Extract the [x, y] coordinate from the center of the cell holding the provided text.  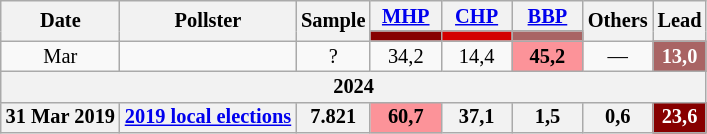
Mar [60, 56]
45,2 [548, 56]
60,7 [406, 118]
0,6 [618, 118]
23,6 [680, 118]
? [333, 56]
Sample [333, 20]
31 Mar 2019 [60, 118]
— [618, 56]
7.821 [333, 118]
34,2 [406, 56]
37,1 [476, 118]
BBP [548, 16]
Pollster [208, 20]
1,5 [548, 118]
MHP [406, 16]
14,4 [476, 56]
Lead [680, 20]
CHP [476, 16]
Others [618, 20]
2019 local elections [208, 118]
13,0 [680, 56]
2024 [354, 86]
Date [60, 20]
